Return [X, Y] of the center of cell containing provided text 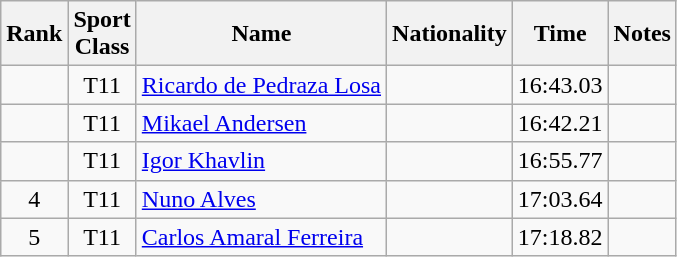
Rank [34, 34]
Notes [642, 34]
Ricardo de Pedraza Losa [261, 85]
Nationality [450, 34]
5 [34, 237]
17:18.82 [560, 237]
Nuno Alves [261, 199]
Carlos Amaral Ferreira [261, 237]
16:42.21 [560, 123]
Mikael Andersen [261, 123]
SportClass [102, 34]
4 [34, 199]
17:03.64 [560, 199]
16:55.77 [560, 161]
Igor Khavlin [261, 161]
Name [261, 34]
16:43.03 [560, 85]
Time [560, 34]
